Locate the cell with the specified text and output its [x, y] center coordinate. 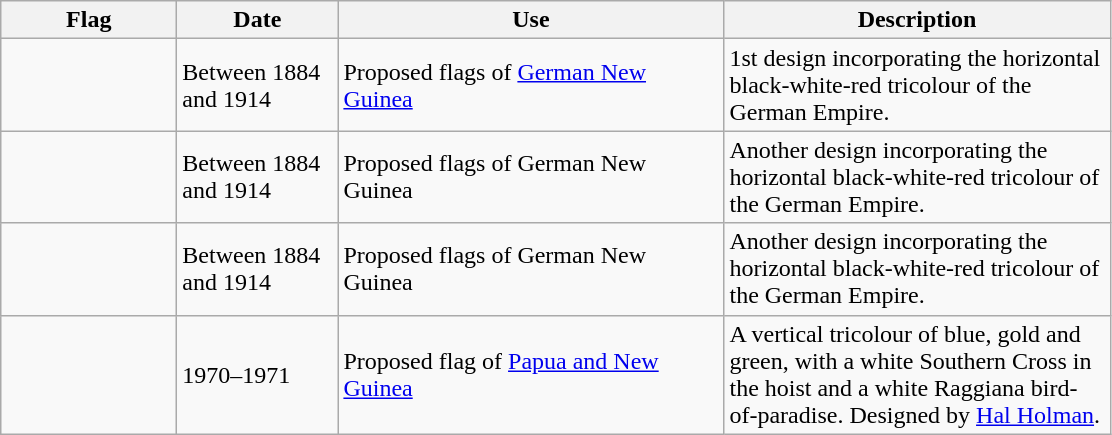
Flag [89, 20]
Use [531, 20]
1970–1971 [258, 374]
Date [258, 20]
A vertical tricolour of blue, gold and green, with a white Southern Cross in the hoist and a white Raggiana bird-of-paradise. Designed by Hal Holman. [917, 374]
1st design incorporating the horizontal black-white-red tricolour of the German Empire. [917, 85]
Proposed flag of Papua and New Guinea [531, 374]
Description [917, 20]
